Locate the cell with the specified text and output its [X, Y] center coordinate. 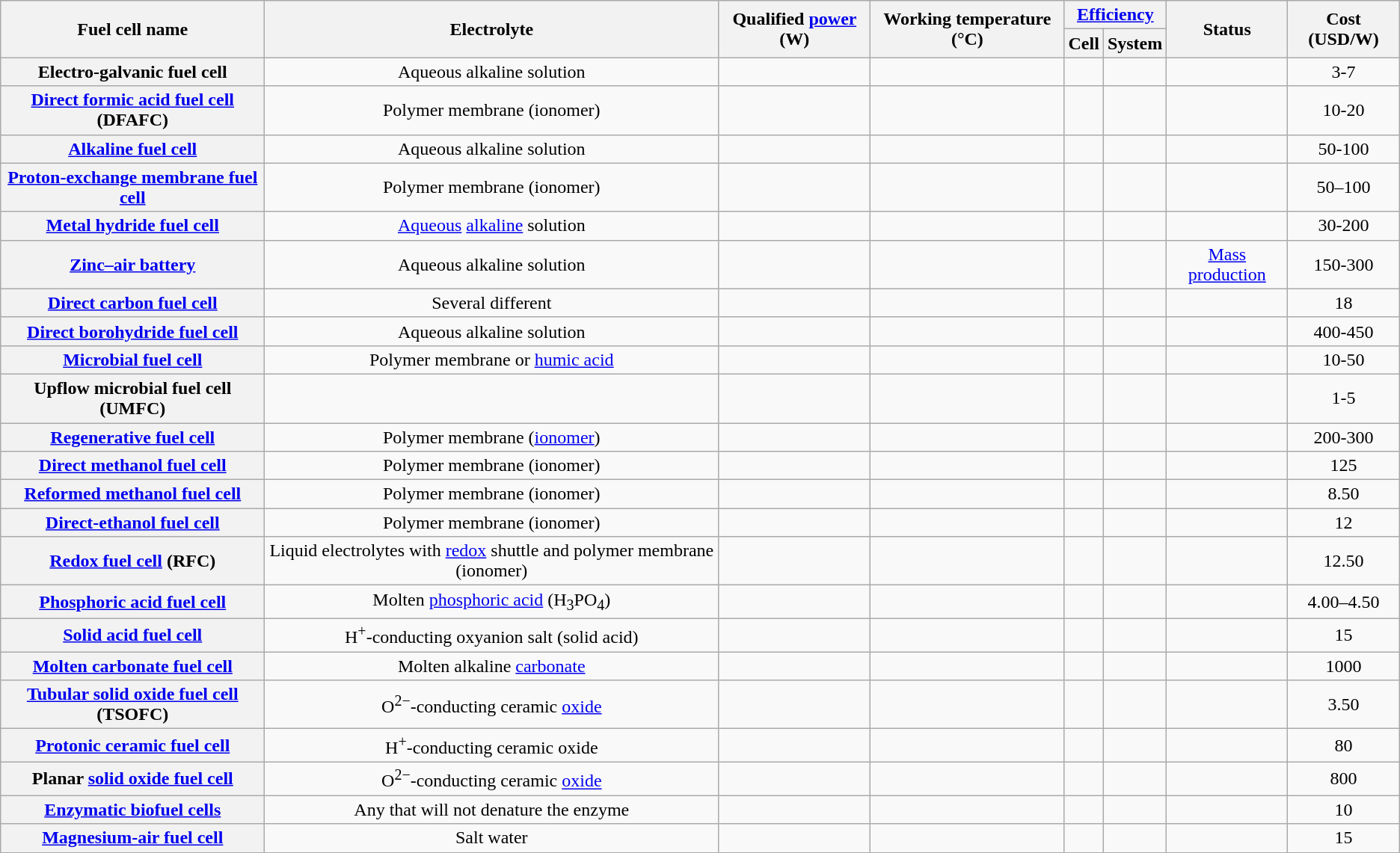
Direct borohydride fuel cell [133, 331]
800 [1343, 779]
Zinc–air battery [133, 265]
Mass production [1227, 265]
Molten carbonate fuel cell [133, 666]
Planar solid oxide fuel cell [133, 779]
1-5 [1343, 398]
150-300 [1343, 265]
Polymer membrane or humic acid [492, 360]
Solid acid fuel cell [133, 635]
Regenerative fuel cell [133, 437]
Efficiency [1116, 15]
10-20 [1343, 111]
H+-conducting oxyanion salt (solid acid) [492, 635]
4.00–4.50 [1343, 602]
Direct-ethanol fuel cell [133, 523]
Salt water [492, 838]
Liquid electrolytes with redox shuttle and polymer membrane (ionomer) [492, 561]
Direct formic acid fuel cell (DFAFC) [133, 111]
Direct carbon fuel cell [133, 303]
50–100 [1343, 187]
Several different [492, 303]
10 [1343, 810]
3.50 [1343, 704]
18 [1343, 303]
Protonic ceramic fuel cell [133, 746]
Metal hydride fuel cell [133, 226]
Direct methanol fuel cell [133, 466]
50-100 [1343, 149]
Reformed methanol fuel cell [133, 494]
200-300 [1343, 437]
Microbial fuel cell [133, 360]
8.50 [1343, 494]
Molten phosphoric acid (H3PO4) [492, 602]
Fuel cell name [133, 29]
125 [1343, 466]
System [1135, 43]
10-50 [1343, 360]
Redox fuel cell (RFC) [133, 561]
Cost (USD/W) [1343, 29]
Qualified power (W) [794, 29]
80 [1343, 746]
Upflow microbial fuel cell (UMFC) [133, 398]
12 [1343, 523]
Electrolyte [492, 29]
30-200 [1343, 226]
Magnesium-air fuel cell [133, 838]
Status [1227, 29]
Tubular solid oxide fuel cell (TSOFC) [133, 704]
Electro-galvanic fuel cell [133, 72]
Enzymatic biofuel cells [133, 810]
Molten alkaline carbonate [492, 666]
400-450 [1343, 331]
Working temperature (°C) [968, 29]
Alkaline fuel cell [133, 149]
H+-conducting ceramic oxide [492, 746]
Any that will not denature the enzyme [492, 810]
Cell [1084, 43]
3-7 [1343, 72]
Proton-exchange membrane fuel cell [133, 187]
Phosphoric acid fuel cell [133, 602]
1000 [1343, 666]
12.50 [1343, 561]
